Provide the [x, y] coordinate of the cell's center where the given text is located.  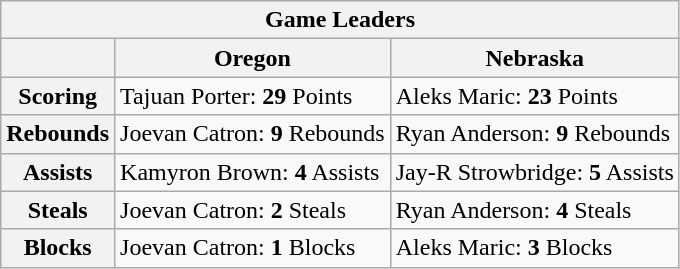
Aleks Maric: 23 Points [534, 96]
Joevan Catron: 9 Rebounds [253, 134]
Aleks Maric: 3 Blocks [534, 248]
Blocks [58, 248]
Joevan Catron: 1 Blocks [253, 248]
Game Leaders [340, 20]
Ryan Anderson: 4 Steals [534, 210]
Scoring [58, 96]
Steals [58, 210]
Assists [58, 172]
Oregon [253, 58]
Rebounds [58, 134]
Nebraska [534, 58]
Joevan Catron: 2 Steals [253, 210]
Kamyron Brown: 4 Assists [253, 172]
Jay-R Strowbridge: 5 Assists [534, 172]
Ryan Anderson: 9 Rebounds [534, 134]
Tajuan Porter: 29 Points [253, 96]
